Return (X, Y) of the center of cell containing provided text 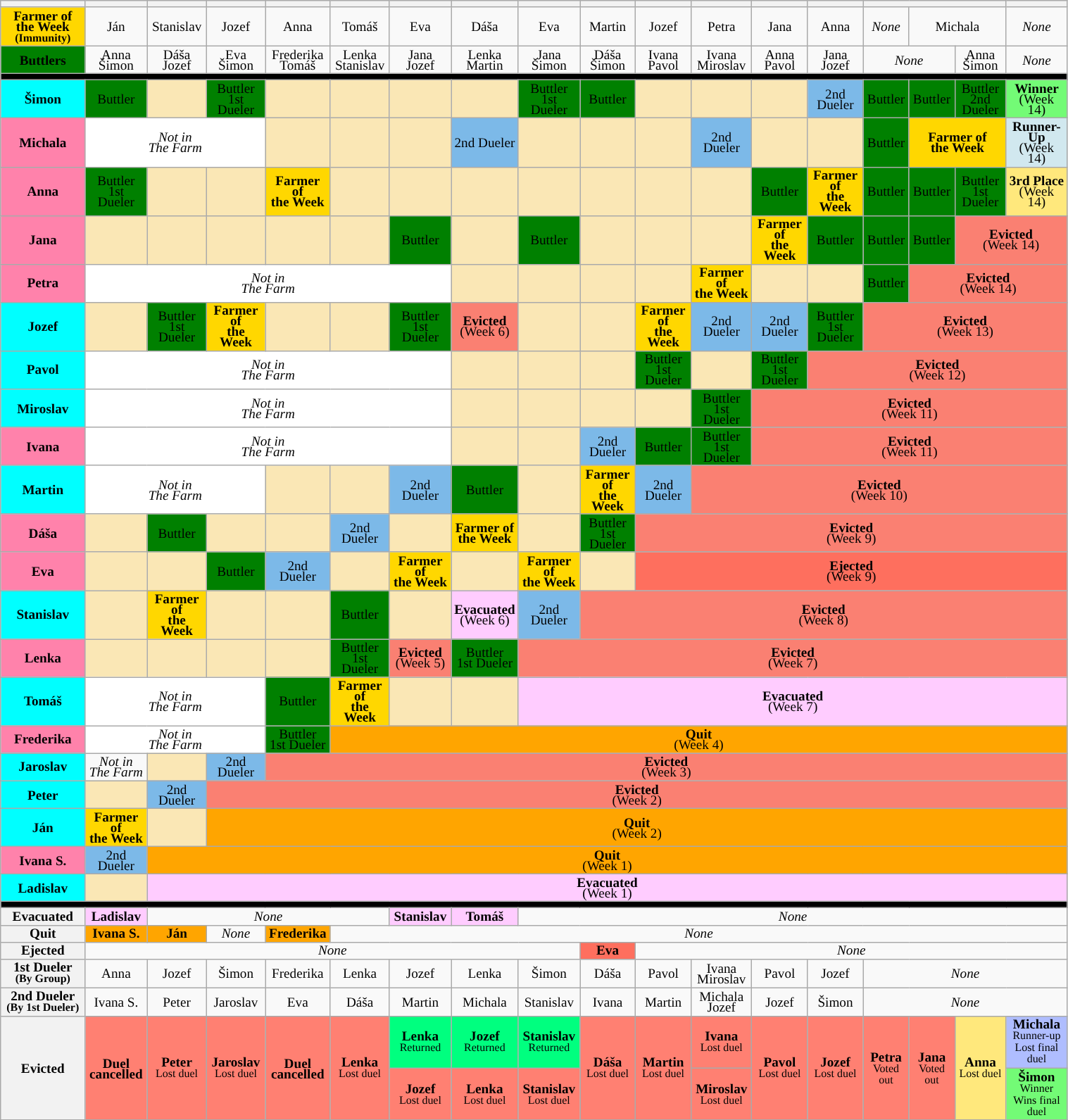
EvaŠimon (235, 59)
AnnaPavol (780, 59)
Miroslav (43, 408)
LenkaStanislav (360, 59)
Evicted (Week 5) (420, 657)
Quit (Week 1) (607, 860)
Evicted (Week 13) (965, 327)
Evacuated (Week 1) (607, 887)
Evicted (43, 1067)
3rd Place (Week 14) (1036, 191)
PeterLost duel (177, 1067)
PavolLost duel (780, 1067)
JozefReturned (485, 1042)
AnnaLost duel (980, 1067)
DášaJozef (177, 59)
Quit (Week 2) (636, 827)
Quit (43, 933)
Evicted (Week 6) (485, 327)
LenkaReturned (420, 1042)
IvanaPavol (663, 59)
MichalaRunner-upLost final duel (1036, 1042)
MichalaJozef (722, 1002)
Evicted (Week 7) (793, 657)
JanaVoted out (932, 1067)
PetraVoted out (886, 1067)
Winner (Week 14) (1036, 99)
Buttlers (43, 59)
JanaŠimon (549, 59)
Runner-Up (Week 14) (1036, 142)
DášaŠimon (608, 59)
MiroslavLost duel (722, 1094)
StanislavLost duel (549, 1094)
Evicted (Week 9) (852, 533)
Evicted (Week 8) (824, 614)
Ejected (43, 950)
2nd Dueler(By 1st Dueler) (43, 1002)
DášaLost duel (608, 1067)
Ejected (Week 9) (852, 571)
FrederikaTomáš (298, 59)
Evacuated (Week 7) (793, 701)
1st Dueler(By Group) (43, 973)
Evacuated (Week 6) (485, 614)
JaroslavLost duel (235, 1067)
Evacuated (43, 917)
ŠimonWinnerWins final duel (1036, 1094)
Buttler2nd Dueler (980, 99)
Quit (Week 4) (698, 739)
Evicted (Week 3) (666, 767)
Evicted (Week 2) (636, 794)
MartinLost duel (663, 1067)
Farmer of the Week(Immunity) (43, 27)
Evicted (Week 12) (938, 370)
Evicted (Week 10) (879, 490)
LenkaMartin (485, 59)
StanislavReturned (549, 1042)
IvanaLost duel (722, 1042)
